Return (x, y) of the center of cell containing provided text 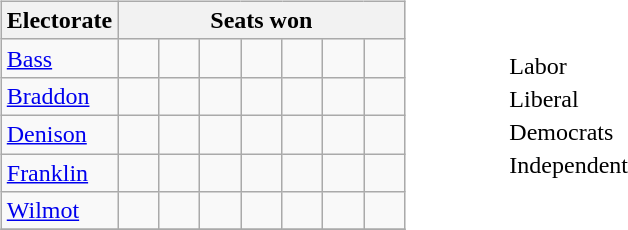
Bass (59, 58)
Seats won (262, 20)
Wilmot (59, 211)
Denison (59, 134)
Franklin (59, 173)
Electorate (59, 20)
Braddon (59, 96)
